Capture the cell that displays the provided text and extract its [x, y] central coordinate. 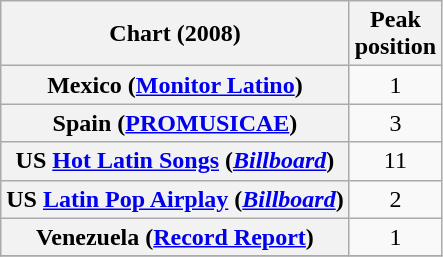
2 [395, 199]
US Hot Latin Songs (Billboard) [175, 161]
11 [395, 161]
Chart (2008) [175, 34]
3 [395, 123]
Mexico (Monitor Latino) [175, 85]
Spain (PROMUSICAE) [175, 123]
Venezuela (Record Report) [175, 237]
US Latin Pop Airplay (Billboard) [175, 199]
Peakposition [395, 34]
